Identify which cell holds the provided text, then report its (x, y) central coordinate. 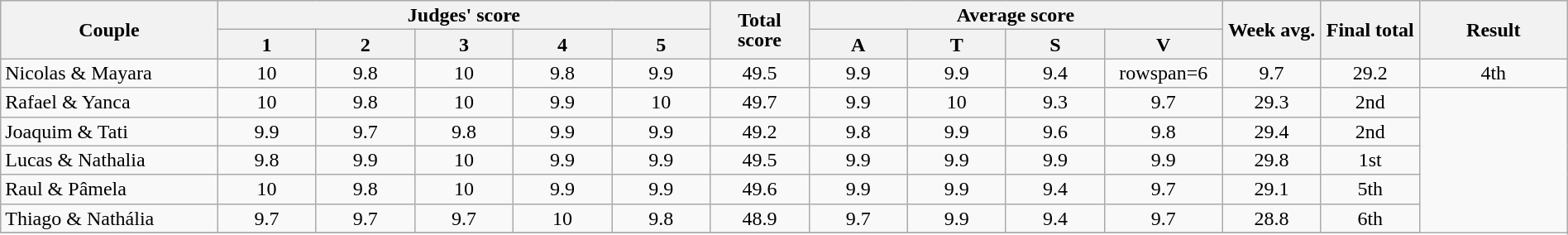
29.3 (1272, 103)
A (858, 45)
29.2 (1370, 73)
Thiago & Nathália (109, 218)
1 (266, 45)
5 (662, 45)
49.2 (759, 131)
3 (463, 45)
4th (1494, 73)
V (1164, 45)
Week avg. (1272, 30)
Average score (1016, 15)
4 (562, 45)
49.7 (759, 103)
29.8 (1272, 161)
Final total (1370, 30)
29.4 (1272, 131)
49.6 (759, 189)
Judges' score (464, 15)
T (956, 45)
Result (1494, 30)
28.8 (1272, 218)
Joaquim & Tati (109, 131)
Couple (109, 30)
Total score (759, 30)
Raul & Pâmela (109, 189)
5th (1370, 189)
Lucas & Nathalia (109, 161)
29.1 (1272, 189)
9.3 (1055, 103)
9.6 (1055, 131)
6th (1370, 218)
S (1055, 45)
48.9 (759, 218)
rowspan=6 (1164, 73)
1st (1370, 161)
2 (366, 45)
Nicolas & Mayara (109, 73)
Rafael & Yanca (109, 103)
